Extract the (x, y) coordinate from the center of the cell holding the provided text.  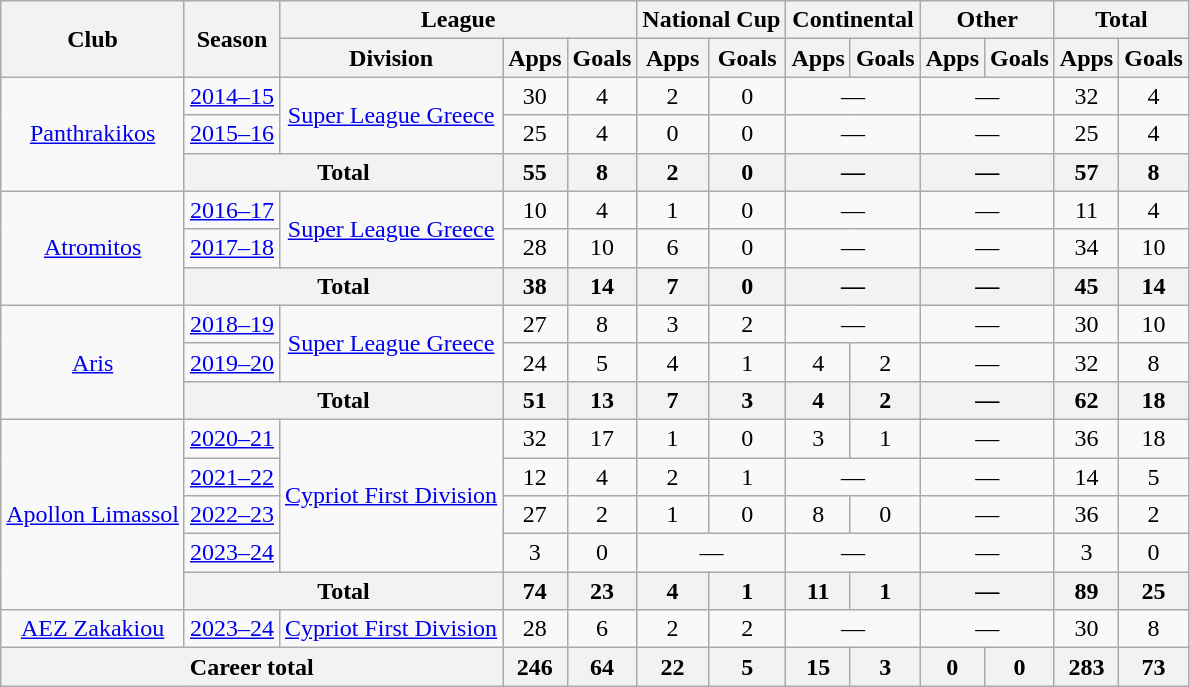
57 (1086, 172)
45 (1086, 286)
2015–16 (232, 134)
2019–20 (232, 362)
2021–22 (232, 477)
24 (535, 362)
17 (602, 438)
246 (535, 667)
League (458, 20)
73 (1154, 667)
55 (535, 172)
12 (535, 477)
Panthrakikos (93, 134)
13 (602, 400)
Continental (853, 20)
62 (1086, 400)
64 (602, 667)
Club (93, 39)
Other (987, 20)
Season (232, 39)
2022–23 (232, 515)
Apollon Limassol (93, 514)
38 (535, 286)
15 (818, 667)
283 (1086, 667)
51 (535, 400)
Division (392, 58)
2016–17 (232, 210)
74 (535, 591)
89 (1086, 591)
2020–21 (232, 438)
Career total (252, 667)
2014–15 (232, 96)
Aris (93, 362)
AEZ Zakakiou (93, 629)
Atromitos (93, 248)
2017–18 (232, 248)
2018–19 (232, 324)
34 (1086, 248)
National Cup (712, 20)
23 (602, 591)
22 (673, 667)
